Detect which cell encompasses the target text, then output its [x, y] center coordinate. 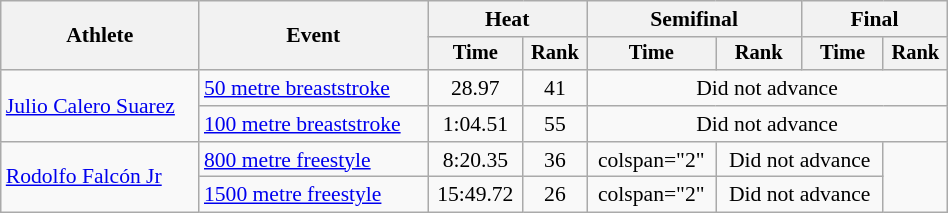
15:49.72 [476, 195]
36 [555, 160]
26 [555, 195]
Semifinal [694, 19]
8:20.35 [476, 160]
800 metre freestyle [314, 160]
Rodolfo Falcón Jr [100, 178]
Final [875, 19]
Julio Calero Suarez [100, 106]
Athlete [100, 36]
1500 metre freestyle [314, 195]
Heat [508, 19]
100 metre breaststroke [314, 124]
41 [555, 88]
50 metre breaststroke [314, 88]
55 [555, 124]
Event [314, 36]
1:04.51 [476, 124]
28.97 [476, 88]
